Return [X, Y] of the center of cell containing provided text 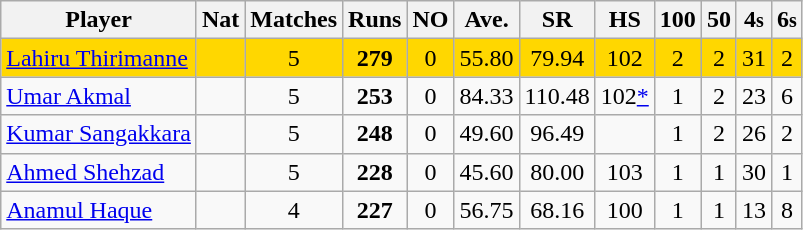
NO [430, 20]
45.60 [486, 172]
Player [99, 20]
Umar Akmal [99, 96]
Ave. [486, 20]
13 [754, 210]
Kumar Sangakkara [99, 134]
4s [754, 20]
279 [375, 58]
102 [624, 58]
227 [375, 210]
SR [557, 20]
Anamul Haque [99, 210]
84.33 [486, 96]
Ahmed Shehzad [99, 172]
50 [718, 20]
30 [754, 172]
102* [624, 96]
68.16 [557, 210]
Runs [375, 20]
Matches [294, 20]
56.75 [486, 210]
4 [294, 210]
55.80 [486, 58]
6 [786, 96]
49.60 [486, 134]
228 [375, 172]
Lahiru Thirimanne [99, 58]
248 [375, 134]
26 [754, 134]
23 [754, 96]
110.48 [557, 96]
6s [786, 20]
8 [786, 210]
Nat [220, 20]
31 [754, 58]
96.49 [557, 134]
79.94 [557, 58]
253 [375, 96]
80.00 [557, 172]
HS [624, 20]
103 [624, 172]
